Provide the [X, Y] coordinate of the cell's center where the given text is located.  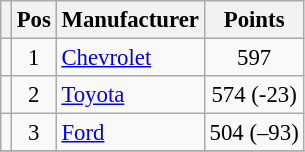
1 [34, 58]
Points [254, 20]
Chevrolet [130, 58]
Pos [34, 20]
574 (-23) [254, 95]
Ford [130, 133]
504 (–93) [254, 133]
Toyota [130, 95]
2 [34, 95]
Manufacturer [130, 20]
597 [254, 58]
3 [34, 133]
